Find where the given text appears and provide that cell's center as (x, y) coordinate. 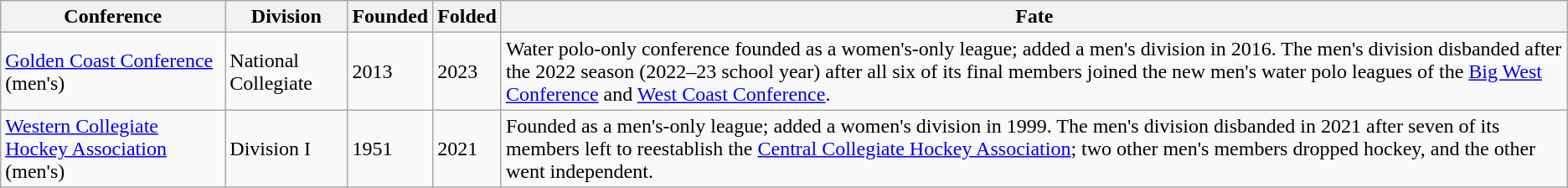
National Collegiate (286, 71)
2023 (467, 71)
Fate (1034, 17)
Folded (467, 17)
1951 (390, 149)
Division I (286, 149)
2013 (390, 71)
Founded (390, 17)
Division (286, 17)
Golden Coast Conference (men's) (113, 71)
Conference (113, 17)
Western Collegiate Hockey Association (men's) (113, 149)
2021 (467, 149)
